Extract the (X, Y) coordinate from the center of the cell holding the provided text.  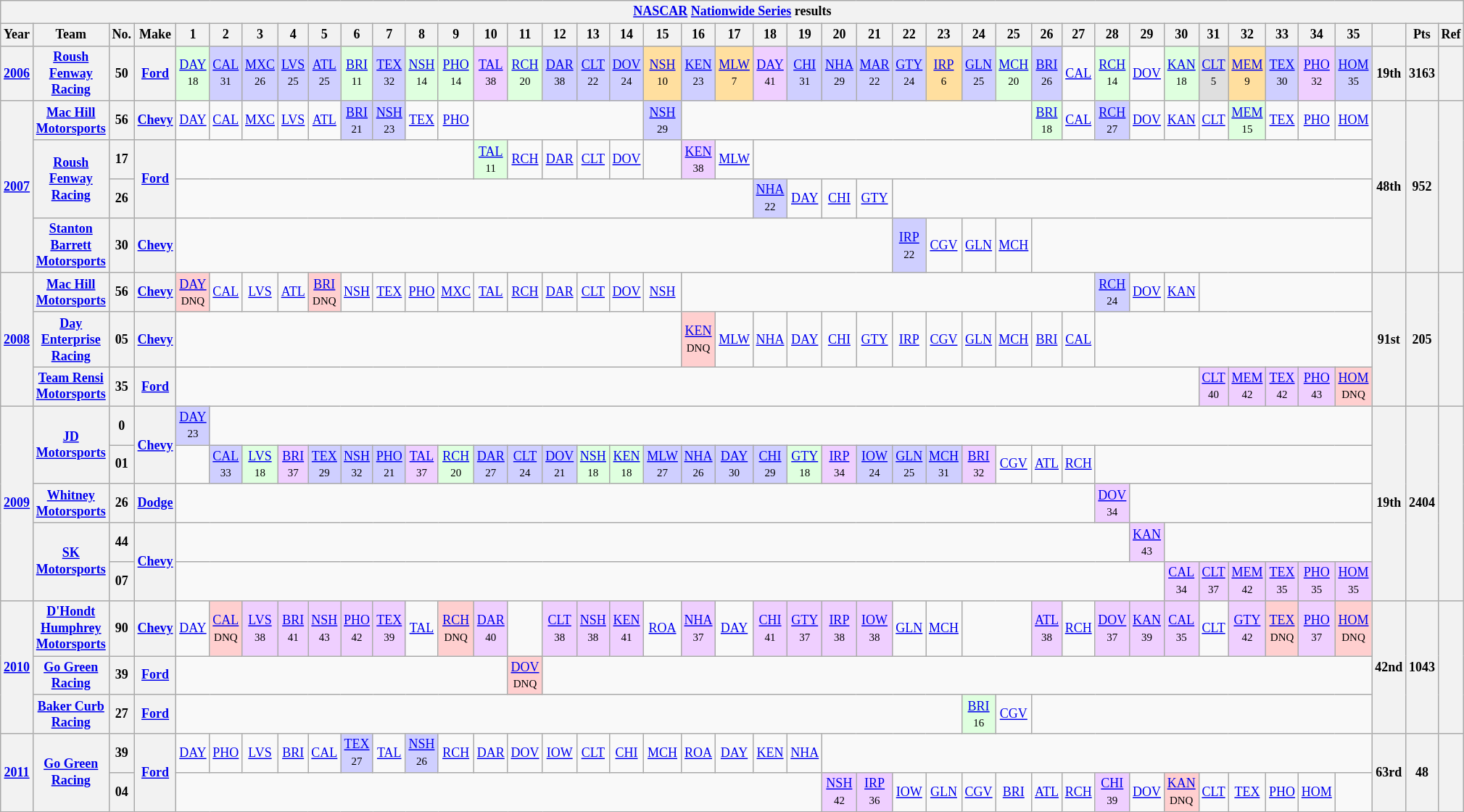
9 (456, 35)
CLT24 (525, 465)
50 (122, 73)
11 (525, 35)
DOVDNQ (525, 675)
CALDNQ (226, 628)
Stanton Barrett Motorsports (71, 245)
CAL31 (226, 73)
MLW27 (663, 465)
TAL37 (422, 465)
BRI11 (357, 73)
CAL34 (1181, 581)
13 (593, 35)
33 (1282, 35)
DAY23 (193, 426)
TEX35 (1282, 581)
KEN18 (626, 465)
4 (293, 35)
DAY30 (734, 465)
Team Rensi Motorsports (71, 386)
12 (560, 35)
5 (325, 35)
18 (770, 35)
8 (422, 35)
28 (1112, 35)
2404 (1423, 503)
CLT40 (1214, 386)
RCH27 (1112, 120)
MEM9 (1247, 73)
SK Motorsports (71, 561)
RCHDNQ (456, 628)
DOV24 (626, 73)
CHI41 (770, 628)
IRP34 (840, 465)
LVS38 (260, 628)
23 (944, 35)
04 (122, 792)
JD Motorsports (71, 445)
BRI32 (979, 465)
TEX42 (1282, 386)
19 (805, 35)
CLT22 (593, 73)
Ref (1451, 35)
91st (1389, 339)
63rd (1389, 773)
IRP38 (840, 628)
MAR22 (874, 73)
ATL25 (325, 73)
KENDNQ (698, 339)
31 (1214, 35)
NSH29 (663, 120)
DAR38 (560, 73)
CHI29 (770, 465)
05 (122, 339)
10 (490, 35)
29 (1147, 35)
Dodge (155, 503)
20 (840, 35)
KAN43 (1147, 542)
RCH24 (1112, 292)
DOV37 (1112, 628)
21 (874, 35)
TEX39 (389, 628)
2007 (17, 187)
0 (122, 426)
IOW38 (874, 628)
MLW7 (734, 73)
GTY24 (909, 73)
TAL38 (490, 73)
GTY37 (805, 628)
22 (909, 35)
NHA22 (770, 199)
BRI37 (293, 465)
CLT37 (1214, 581)
BRI41 (293, 628)
NSH43 (325, 628)
44 (122, 542)
6 (357, 35)
CLT38 (560, 628)
MXC26 (260, 73)
NSH32 (357, 465)
NHA26 (698, 465)
2008 (17, 339)
KAN39 (1147, 628)
IRP6 (944, 73)
PHO35 (1317, 581)
2006 (17, 73)
90 (122, 628)
TEX32 (389, 73)
DAY18 (193, 73)
15 (663, 35)
CAL35 (1181, 628)
KEN38 (698, 159)
1 (193, 35)
32 (1247, 35)
NASCAR Nationwide Series results (732, 12)
205 (1423, 339)
TEX30 (1282, 73)
DOV21 (560, 465)
D'Hondt Humphrey Motorsports (71, 628)
48th (1389, 187)
LVS25 (293, 73)
CHI31 (805, 73)
IRP (909, 339)
42nd (1389, 667)
No. (122, 35)
TAL11 (490, 159)
IRP22 (909, 245)
NSH42 (840, 792)
KEN23 (698, 73)
NSH26 (422, 753)
PHO37 (1317, 628)
MCH31 (944, 465)
IOW24 (874, 465)
1043 (1423, 667)
BRI18 (1047, 120)
DOV34 (1112, 503)
PHO43 (1317, 386)
14 (626, 35)
3 (260, 35)
2011 (17, 773)
NSH38 (593, 628)
DAY41 (770, 73)
DAYDNQ (193, 292)
BRIDNQ (325, 292)
Year (17, 35)
PHO32 (1317, 73)
952 (1423, 187)
TEX29 (325, 465)
48 (1423, 773)
24 (979, 35)
NSH23 (389, 120)
07 (122, 581)
GTY42 (1247, 628)
GTY18 (805, 465)
25 (1014, 35)
Whitney Motorsports (71, 503)
TEX27 (357, 753)
34 (1317, 35)
CHI39 (1112, 792)
7 (389, 35)
3163 (1423, 73)
DAR27 (490, 465)
Baker Curb Racing (71, 714)
ATL38 (1047, 628)
2010 (17, 667)
TEXDNQ (1282, 628)
NSH10 (663, 73)
KEN (770, 753)
BRI16 (979, 714)
CAL33 (226, 465)
BRI21 (357, 120)
NSH18 (593, 465)
PHO14 (456, 73)
KEN41 (626, 628)
Day Enterprise Racing (71, 339)
NHA37 (698, 628)
RCH14 (1112, 73)
CLT5 (1214, 73)
Team (71, 35)
16 (698, 35)
PHO21 (389, 465)
KAN18 (1181, 73)
KANDNQ (1181, 792)
MCH20 (1014, 73)
NSH14 (422, 73)
Make (155, 35)
01 (122, 465)
MEM15 (1247, 120)
LVS18 (260, 465)
BRI26 (1047, 73)
2009 (17, 503)
PHO42 (357, 628)
IRP36 (874, 792)
Pts (1423, 35)
2 (226, 35)
NHA29 (840, 73)
DAR40 (490, 628)
